Find where the given text appears and provide that cell's center as (X, Y) coordinate. 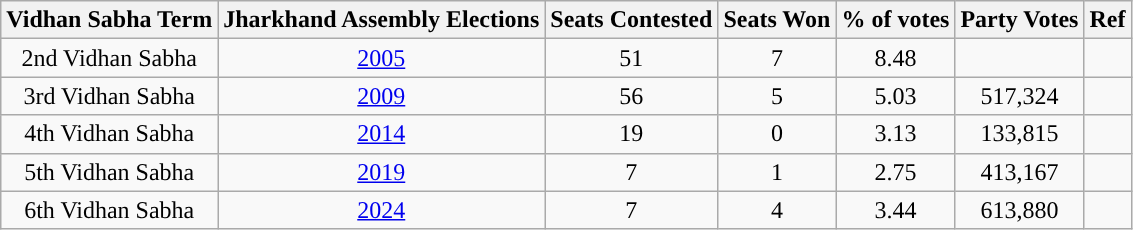
Jharkhand Assembly Elections (382, 20)
51 (632, 58)
2.75 (896, 172)
2019 (382, 172)
517,324 (1020, 96)
5.03 (896, 96)
19 (632, 134)
6th Vidhan Sabha (110, 210)
4 (777, 210)
4th Vidhan Sabha (110, 134)
413,167 (1020, 172)
% of votes (896, 20)
8.48 (896, 58)
Vidhan Sabha Term (110, 20)
2024 (382, 210)
5th Vidhan Sabha (110, 172)
Party Votes (1020, 20)
2014 (382, 134)
5 (777, 96)
0 (777, 134)
613,880 (1020, 210)
3.44 (896, 210)
1 (777, 172)
3.13 (896, 134)
2nd Vidhan Sabha (110, 58)
2005 (382, 58)
2009 (382, 96)
Ref (1108, 20)
56 (632, 96)
Seats Contested (632, 20)
3rd Vidhan Sabha (110, 96)
Seats Won (777, 20)
133,815 (1020, 134)
